Provide the (x, y) coordinate of the cell's center where the given text is located.  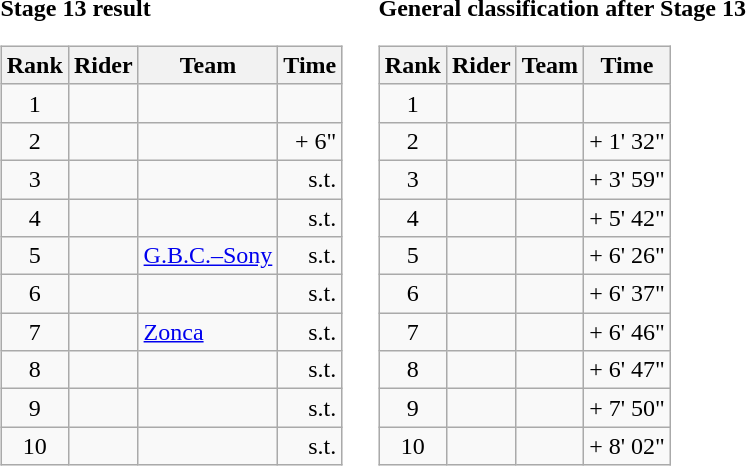
+ 7' 50" (628, 408)
+ 6" (310, 141)
+ 1' 32" (628, 141)
+ 6' 47" (628, 370)
+ 8' 02" (628, 446)
+ 5' 42" (628, 217)
+ 6' 46" (628, 332)
+ 3' 59" (628, 179)
+ 6' 37" (628, 294)
Zonca (208, 332)
+ 6' 26" (628, 256)
G.B.C.–Sony (208, 256)
